Determine the [x, y] coordinate at the center of the cell enclosing the given text.  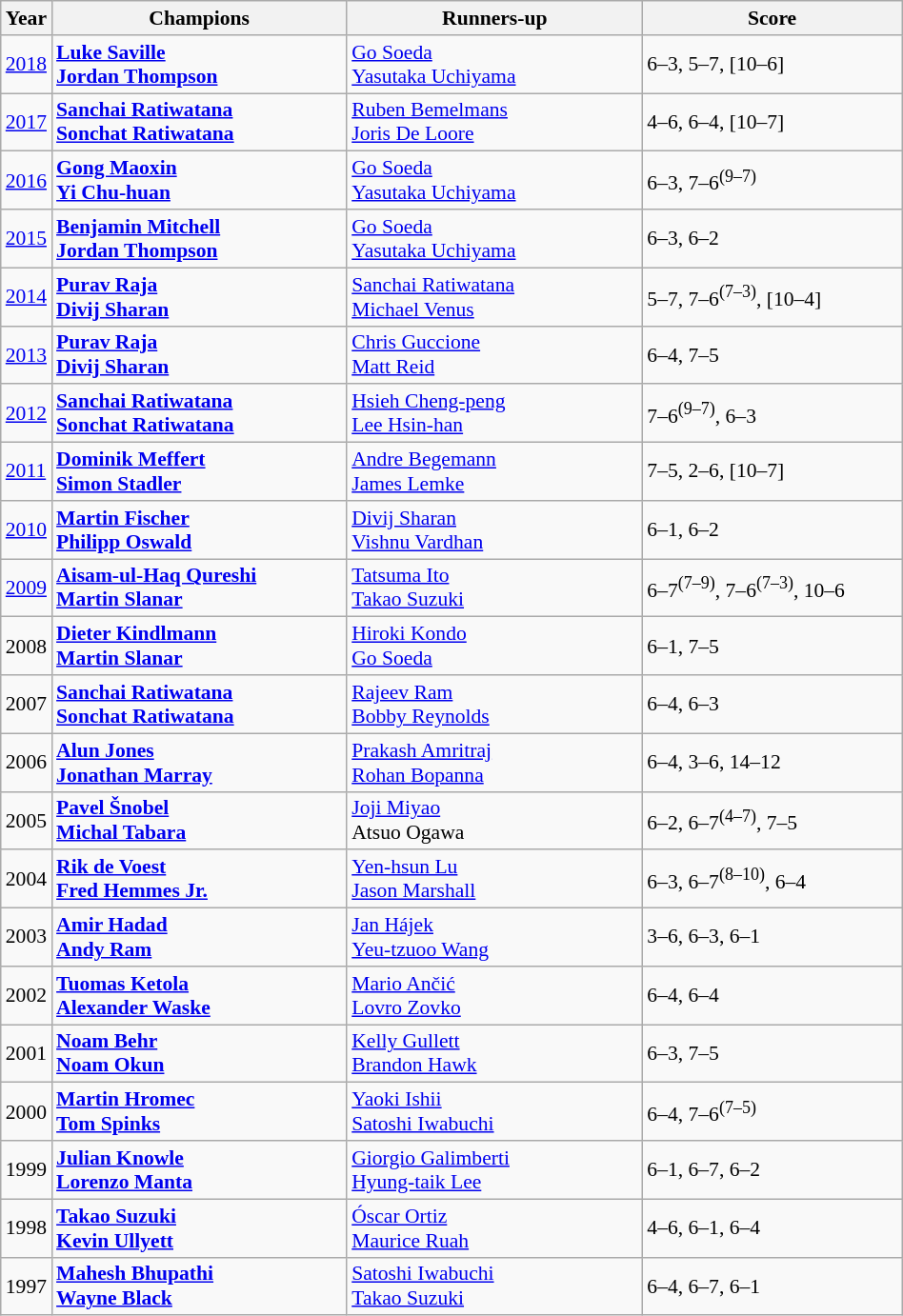
2005 [27, 821]
2012 [27, 413]
Aisam-ul-Haq Qureshi Martin Slanar [199, 588]
6–3, 7–5 [772, 1053]
2003 [27, 937]
Rik de Voest Fred Hemmes Jr. [199, 880]
6–4, 7–6(7–5) [772, 1112]
Sanchai Ratiwatana Michael Venus [494, 297]
2017 [27, 122]
6–7(7–9), 7–6(7–3), 10–6 [772, 588]
Rajeev Ram Bobby Reynolds [494, 705]
2015 [27, 238]
Amir Hadad Andy Ram [199, 937]
2016 [27, 181]
Óscar Ortiz Maurice Ruah [494, 1228]
Martin Fischer Philipp Oswald [199, 529]
6–4, 7–5 [772, 354]
Ruben Bemelmans Joris De Loore [494, 122]
6–3, 6–7(8–10), 6–4 [772, 880]
6–3, 5–7, [10–6] [772, 65]
2004 [27, 880]
6–1, 7–5 [772, 646]
7–6(9–7), 6–3 [772, 413]
Year [27, 18]
4–6, 6–4, [10–7] [772, 122]
2014 [27, 297]
2010 [27, 529]
Mario Ančić Lovro Zovko [494, 996]
Noam Behr Noam Okun [199, 1053]
2008 [27, 646]
Yen-hsun Lu Jason Marshall [494, 880]
Hsieh Cheng-peng Lee Hsin-han [494, 413]
6–1, 6–2 [772, 529]
Gong Maoxin Yi Chu-huan [199, 181]
Score [772, 18]
3–6, 6–3, 6–1 [772, 937]
Joji Miyao Atsuo Ogawa [494, 821]
6–1, 6–7, 6–2 [772, 1169]
5–7, 7–6(7–3), [10–4] [772, 297]
Giorgio Galimberti Hyung-taik Lee [494, 1169]
1998 [27, 1228]
4–6, 6–1, 6–4 [772, 1228]
2009 [27, 588]
2013 [27, 354]
7–5, 2–6, [10–7] [772, 472]
6–4, 6–4 [772, 996]
Jan Hájek Yeu-tzuoo Wang [494, 937]
6–4, 3–6, 14–12 [772, 762]
Tatsuma Ito Takao Suzuki [494, 588]
Kelly Gullett Brandon Hawk [494, 1053]
Satoshi Iwabuchi Takao Suzuki [494, 1286]
Prakash Amritraj Rohan Bopanna [494, 762]
Chris Guccione Matt Reid [494, 354]
Andre Begemann James Lemke [494, 472]
Hiroki Kondo Go Soeda [494, 646]
Runners-up [494, 18]
2018 [27, 65]
6–3, 6–2 [772, 238]
Pavel Šnobel Michal Tabara [199, 821]
Dominik Meffert Simon Stadler [199, 472]
Benjamin Mitchell Jordan Thompson [199, 238]
2002 [27, 996]
6–4, 6–7, 6–1 [772, 1286]
Tuomas Ketola Alexander Waske [199, 996]
6–2, 6–7(4–7), 7–5 [772, 821]
1999 [27, 1169]
2006 [27, 762]
2011 [27, 472]
Mahesh Bhupathi Wayne Black [199, 1286]
Luke Saville Jordan Thompson [199, 65]
Martin Hromec Tom Spinks [199, 1112]
Julian Knowle Lorenzo Manta [199, 1169]
Divij Sharan Vishnu Vardhan [494, 529]
1997 [27, 1286]
6–4, 6–3 [772, 705]
Yaoki Ishii Satoshi Iwabuchi [494, 1112]
2007 [27, 705]
Alun Jones Jonathan Marray [199, 762]
2000 [27, 1112]
Takao Suzuki Kevin Ullyett [199, 1228]
Champions [199, 18]
6–3, 7–6(9–7) [772, 181]
2001 [27, 1053]
Dieter Kindlmann Martin Slanar [199, 646]
